Capture the cell that displays the provided text and extract its [X, Y] central coordinate. 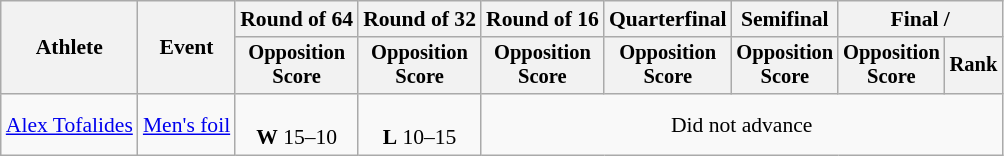
Men's foil [186, 124]
Quarterfinal [668, 19]
Round of 16 [542, 19]
Semifinal [786, 19]
Athlete [70, 48]
Event [186, 48]
Rank [974, 66]
W 15–10 [296, 124]
Alex Tofalides [70, 124]
L 10–15 [420, 124]
Round of 32 [420, 19]
Did not advance [742, 124]
Round of 64 [296, 19]
Final / [920, 19]
